Identify which cell holds the provided text, then report its (X, Y) central coordinate. 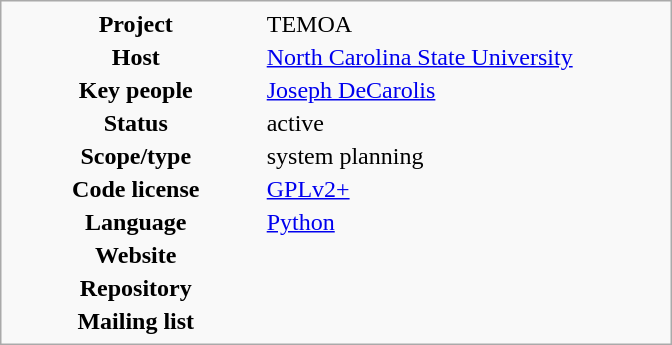
GPLv2+ (464, 189)
Status (136, 123)
Mailing list (136, 321)
Scope/type (136, 156)
Host (136, 57)
North Carolina State University (464, 57)
system planning (464, 156)
Code license (136, 189)
Language (136, 222)
Python (464, 222)
Repository (136, 288)
Joseph DeCarolis (464, 90)
Website (136, 255)
TEMOA (464, 24)
active (464, 123)
Project (136, 24)
Key people (136, 90)
